Extract the [X, Y] coordinate from the center of the cell holding the provided text.  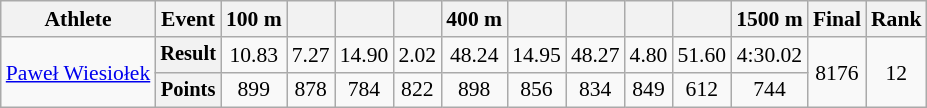
899 [254, 90]
849 [649, 90]
10.83 [254, 55]
Final [837, 19]
Paweł Wiesiołek [78, 72]
14.95 [536, 55]
8176 [837, 72]
51.60 [702, 55]
878 [311, 90]
898 [474, 90]
48.27 [596, 55]
1500 m [770, 19]
48.24 [474, 55]
Event [188, 19]
14.90 [364, 55]
2.02 [417, 55]
822 [417, 90]
744 [770, 90]
400 m [474, 19]
4:30.02 [770, 55]
Points [188, 90]
100 m [254, 19]
856 [536, 90]
Result [188, 55]
612 [702, 90]
834 [596, 90]
Athlete [78, 19]
784 [364, 90]
Rank [896, 19]
12 [896, 72]
4.80 [649, 55]
7.27 [311, 55]
